Detect which cell encompasses the target text, then output its [x, y] center coordinate. 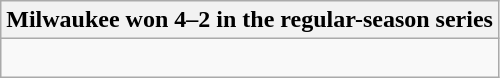
Milwaukee won 4–2 in the regular-season series [250, 20]
